Detect which cell encompasses the target text, then output its [x, y] center coordinate. 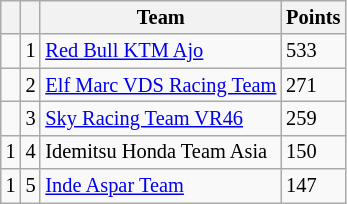
Points [313, 17]
271 [313, 85]
259 [313, 118]
147 [313, 186]
5 [31, 186]
Team [160, 17]
2 [31, 85]
Inde Aspar Team [160, 186]
Sky Racing Team VR46 [160, 118]
4 [31, 152]
Red Bull KTM Ajo [160, 51]
Elf Marc VDS Racing Team [160, 85]
150 [313, 152]
Idemitsu Honda Team Asia [160, 152]
3 [31, 118]
533 [313, 51]
